For the text-containing cell, return its midpoint in (x, y) coordinate format. 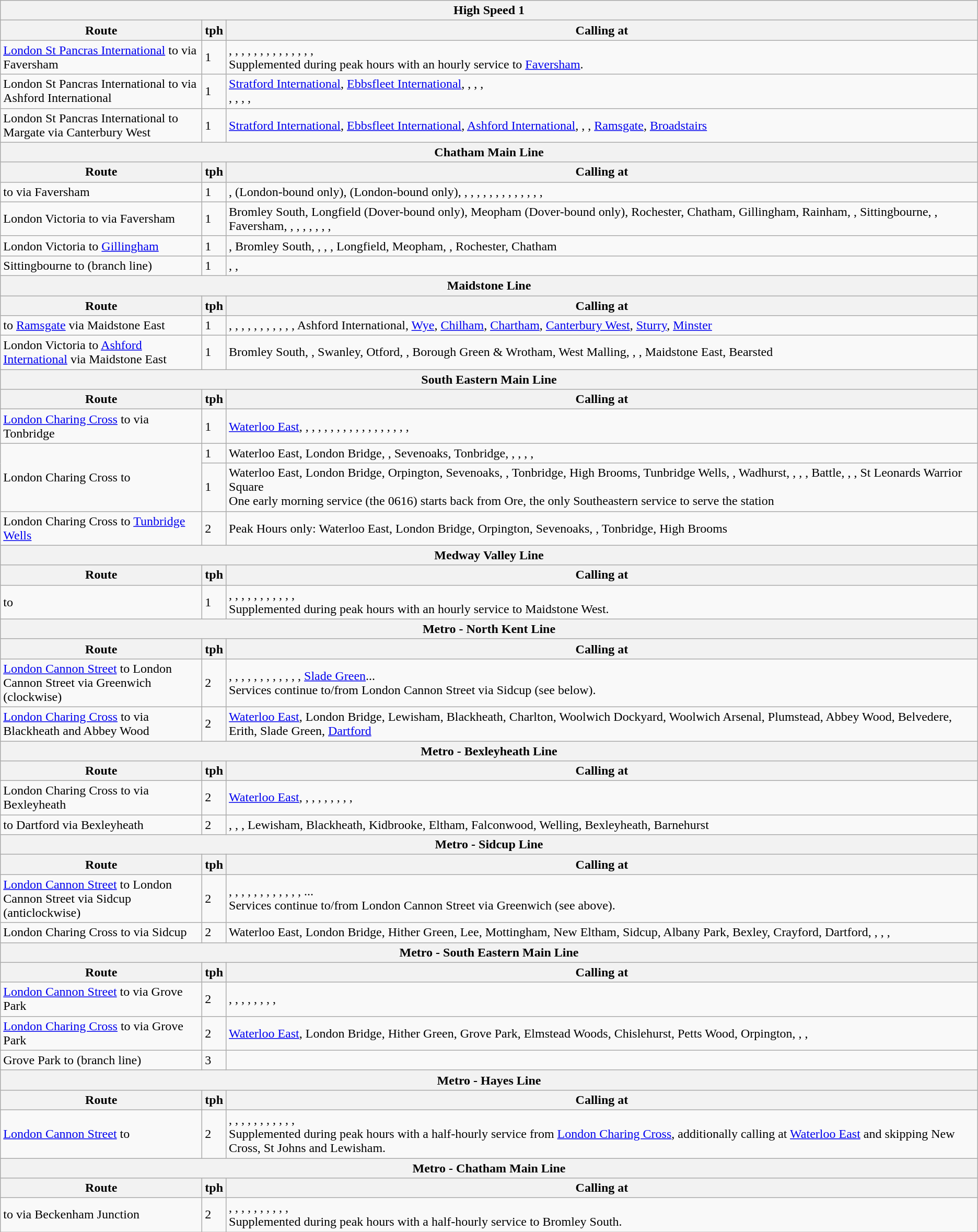
Stratford International, Ebbsfleet International, , , ,, , , , (602, 91)
High Speed 1 (489, 10)
London Cannon Street to London Cannon Street via Greenwich (clockwise) (101, 683)
London Victoria to Ashford International via Maidstone East (101, 352)
Sittingbourne to (branch line) (101, 266)
Waterloo East, London Bridge, Hither Green, Grove Park, Elmstead Woods, Chislehurst, Petts Wood, Orpington, , , (602, 1033)
Waterloo East, London Bridge, Hither Green, Lee, Mottingham, New Eltham, Sidcup, Albany Park, Bexley, Crayford, Dartford, , , , (602, 932)
Chatham Main Line (489, 152)
London Cannon Street to (101, 1134)
to Dartford via Bexleyheath (101, 825)
London St Pancras International to Margate via Canterbury West (101, 125)
to via Beckenham Junction (101, 1215)
Metro - North Kent Line (489, 629)
, , , , , , , , (602, 999)
Bromley South, , Swanley, Otford, , Borough Green & Wrotham, West Malling, , , Maidstone East, Bearsted (602, 352)
Metro - Sidcup Line (489, 845)
London Victoria to via Faversham (101, 218)
Metro - South Eastern Main Line (489, 952)
3 (214, 1060)
Grove Park to (branch line) (101, 1060)
to Ramsgate via Maidstone East (101, 326)
, (London-bound only), (London-bound only), , , , , , , , , , , , , , (602, 192)
, , , , , , , , , , , , ...Services continue to/from London Cannon Street via Greenwich (see above). (602, 899)
to via Faversham (101, 192)
London Cannon Street to London Cannon Street via Sidcup (anticlockwise) (101, 899)
Metro - Chatham Main Line (489, 1168)
London Charing Cross to via Blackheath and Abbey Wood (101, 723)
London St Pancras International to via Faversham (101, 57)
Metro - Bexleyheath Line (489, 751)
Waterloo East, , , , , , , , , , , , , , , , , , (602, 427)
, , , , , , , , , , , , , , Supplemented during peak hours with an hourly service to Faversham. (602, 57)
London Cannon Street to via Grove Park (101, 999)
London St Pancras International to via Ashford International (101, 91)
London Charing Cross to Tunbridge Wells (101, 528)
, , , , , , , , , , Supplemented during peak hours with a half-hourly service to Bromley South. (602, 1215)
, , (602, 266)
Waterloo East, , , , , , , , , (602, 798)
London Charing Cross to via Sidcup (101, 932)
Maidstone Line (489, 285)
, Bromley South, , , , Longfield, Meopham, , Rochester, Chatham (602, 246)
Waterloo East, London Bridge, , Sevenoaks, Tonbridge, , , , , (602, 453)
, , , , , , , , , , , , Slade Green...Services continue to/from London Cannon Street via Sidcup (see below). (602, 683)
London Charing Cross to via Bexleyheath (101, 798)
Peak Hours only: Waterloo East, London Bridge, Orpington, Sevenoaks, , Tonbridge, High Brooms (602, 528)
London Charing Cross to via Tonbridge (101, 427)
, , , , , , , , , , , Ashford International, Wye, Chilham, Chartham, Canterbury West, Sturry, Minster (602, 326)
to (101, 602)
Medway Valley Line (489, 555)
, , , , , , , , , , , Supplemented during peak hours with an hourly service to Maidstone West. (602, 602)
London Victoria to Gillingham (101, 246)
, , , Lewisham, Blackheath, Kidbrooke, Eltham, Falconwood, Welling, Bexleyheath, Barnehurst (602, 825)
London Charing Cross to (101, 477)
London Charing Cross to via Grove Park (101, 1033)
Metro - Hayes Line (489, 1080)
Stratford International, Ebbsfleet International, Ashford International, , , Ramsgate, Broadstairs (602, 125)
South Eastern Main Line (489, 379)
